Pinpoint the cell where the given text exists, returning its (X, Y) midpoint coordinate. 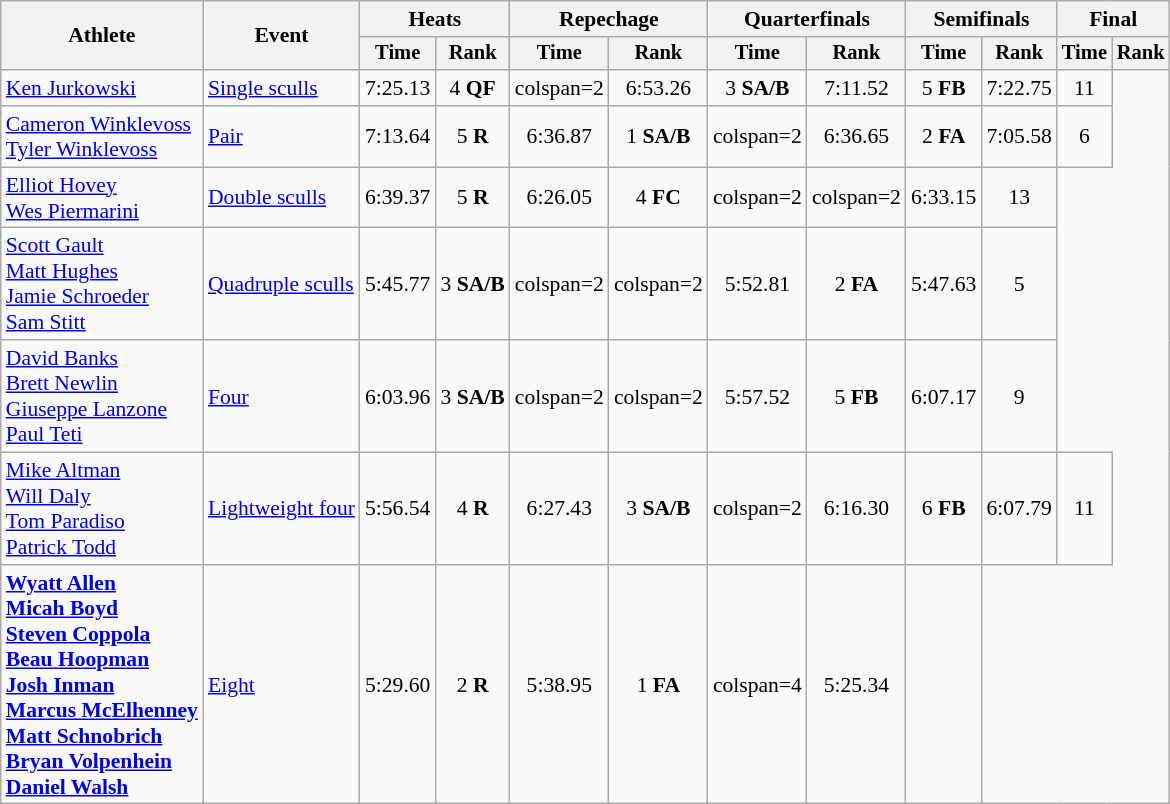
7:25.13 (398, 88)
6 (1084, 136)
7:22.75 (1018, 88)
Ken Jurkowski (102, 88)
Elliot HoveyWes Piermarini (102, 198)
6:16.30 (856, 509)
6:07.17 (944, 396)
5:57.52 (758, 396)
6:33.15 (944, 198)
6:36.87 (560, 136)
5:56.54 (398, 509)
13 (1018, 198)
Four (282, 396)
Single sculls (282, 88)
Final (1113, 19)
4 R (472, 509)
Athlete (102, 36)
Pair (282, 136)
5:47.63 (944, 284)
Cameron WinklevossTyler Winklevoss (102, 136)
6:03.96 (398, 396)
Semifinals (982, 19)
Double sculls (282, 198)
9 (1018, 396)
Heats (435, 19)
5:52.81 (758, 284)
Scott GaultMatt HughesJamie SchroederSam Stitt (102, 284)
7:11.52 (856, 88)
6 FB (944, 509)
David BanksBrett NewlinGiuseppe LanzonePaul Teti (102, 396)
Repechage (609, 19)
Quarterfinals (807, 19)
5:45.77 (398, 284)
6:39.37 (398, 198)
4 FC (658, 198)
Quadruple sculls (282, 284)
Event (282, 36)
6:36.65 (856, 136)
4 QF (472, 88)
Mike AltmanWill DalyTom ParadisoPatrick Todd (102, 509)
5 (1018, 284)
7:13.64 (398, 136)
6:26.05 (560, 198)
6:07.79 (1018, 509)
6:53.26 (658, 88)
6:27.43 (560, 509)
Lightweight four (282, 509)
1 SA/B (658, 136)
7:05.58 (1018, 136)
